Return the [X, Y] coordinate for the center point of the cell that contains the specified text.  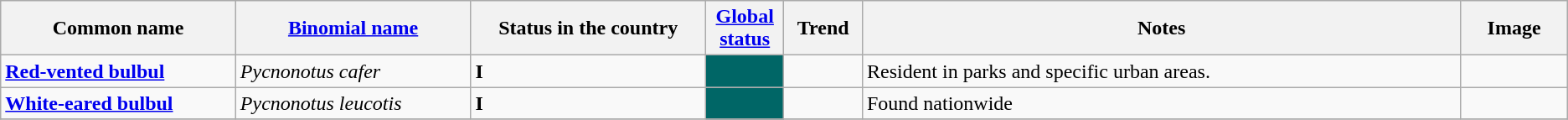
Red-vented bulbul [119, 71]
Binomial name [353, 29]
Found nationwide [1161, 103]
Status in the country [588, 29]
Image [1514, 29]
Common name [119, 29]
Resident in parks and specific urban areas. [1161, 71]
Global status [745, 29]
White-eared bulbul [119, 103]
Notes [1161, 29]
Pycnonotus leucotis [353, 103]
Pycnonotus cafer [353, 71]
Trend [823, 29]
